Locate the cell with the specified text and output its [X, Y] center coordinate. 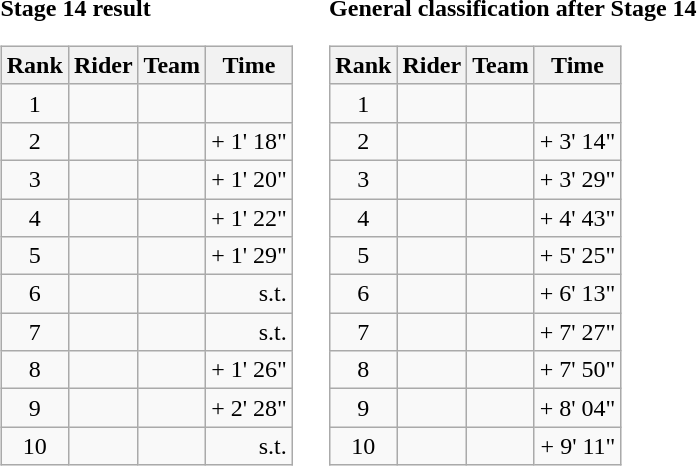
+ 1' 22" [250, 217]
+ 6' 13" [578, 294]
+ 9' 11" [578, 446]
+ 8' 04" [578, 408]
+ 1' 29" [250, 256]
+ 1' 20" [250, 179]
+ 4' 43" [578, 217]
+ 7' 50" [578, 370]
+ 3' 29" [578, 179]
+ 3' 14" [578, 141]
+ 7' 27" [578, 332]
+ 1' 26" [250, 370]
+ 5' 25" [578, 256]
+ 2' 28" [250, 408]
+ 1' 18" [250, 141]
